Search for the cell housing the specified text and yield its (X, Y) center coordinate. 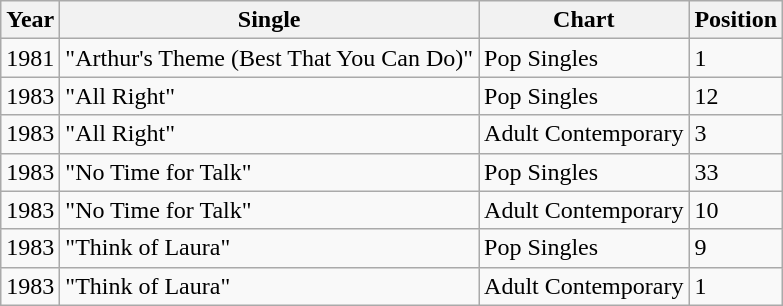
Position (736, 20)
1981 (30, 58)
"Arthur's Theme (Best That You Can Do)" (270, 58)
12 (736, 96)
33 (736, 172)
10 (736, 210)
Single (270, 20)
Year (30, 20)
3 (736, 134)
9 (736, 248)
Chart (584, 20)
